Return [X, Y] of the center of cell containing provided text 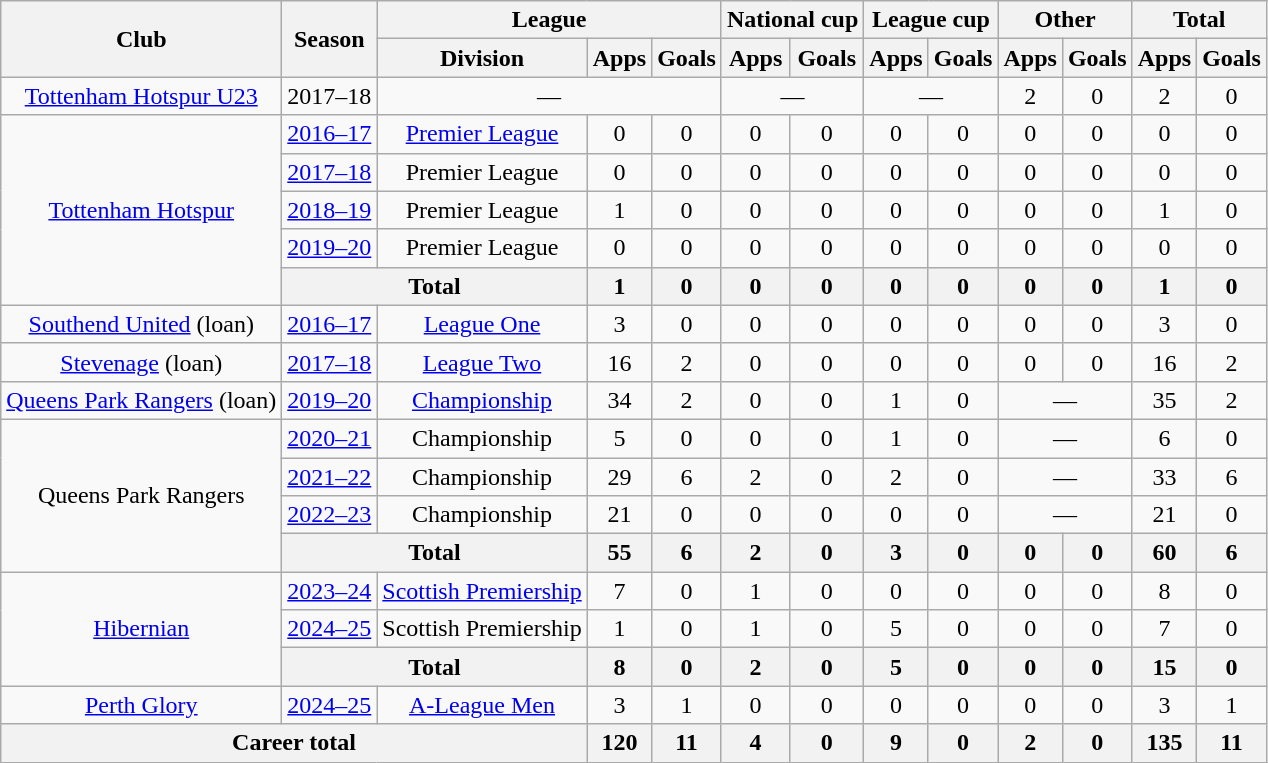
Club [142, 39]
League cup [931, 20]
Other [1065, 20]
Division [482, 58]
9 [896, 743]
15 [1164, 667]
League [550, 20]
Queens Park Rangers [142, 495]
34 [619, 400]
Stevenage (loan) [142, 362]
League Two [482, 362]
2023–24 [330, 591]
2018–19 [330, 210]
Hibernian [142, 629]
55 [619, 553]
Perth Glory [142, 705]
Career total [294, 743]
35 [1164, 400]
135 [1164, 743]
League One [482, 324]
120 [619, 743]
29 [619, 477]
Southend United (loan) [142, 324]
Tottenham Hotspur [142, 210]
Season [330, 39]
2020–21 [330, 438]
National cup [792, 20]
33 [1164, 477]
Queens Park Rangers (loan) [142, 400]
60 [1164, 553]
2022–23 [330, 515]
Tottenham Hotspur U23 [142, 96]
A-League Men [482, 705]
4 [755, 743]
2021–22 [330, 477]
